For the text-containing cell, return its midpoint in (X, Y) coordinate format. 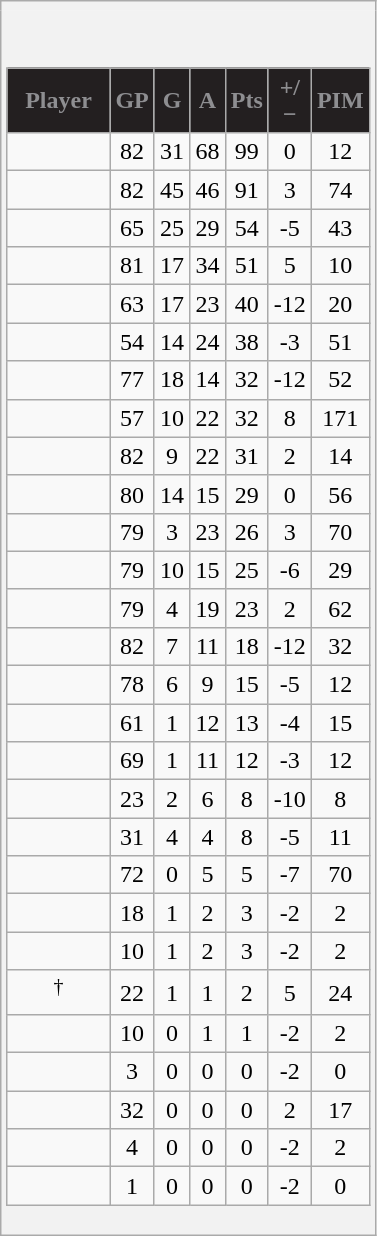
65 (132, 228)
52 (340, 380)
19 (208, 608)
45 (172, 190)
40 (246, 304)
91 (246, 190)
Player (58, 100)
+/− (290, 100)
7 (172, 646)
† (58, 992)
-7 (290, 875)
Pts (246, 100)
38 (246, 342)
-6 (290, 570)
26 (246, 532)
99 (246, 152)
GP (132, 100)
56 (340, 494)
72 (132, 875)
-4 (290, 723)
PIM (340, 100)
57 (132, 418)
34 (208, 266)
74 (340, 190)
77 (132, 380)
A (208, 100)
69 (132, 761)
81 (132, 266)
46 (208, 190)
43 (340, 228)
68 (208, 152)
G (172, 100)
63 (132, 304)
-10 (290, 799)
80 (132, 494)
61 (132, 723)
20 (340, 304)
13 (246, 723)
62 (340, 608)
78 (132, 685)
171 (340, 418)
